Locate the cell with the specified text and output its [x, y] center coordinate. 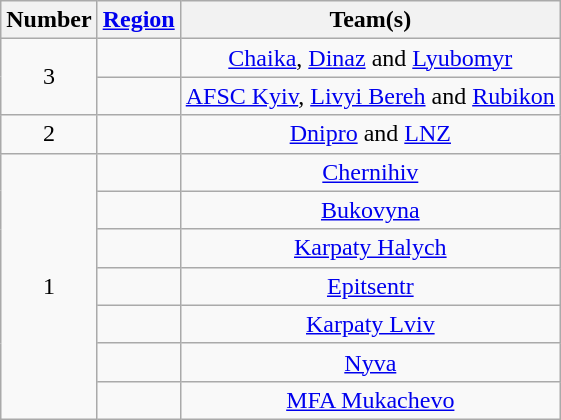
Number [49, 20]
1 [49, 286]
3 [49, 77]
Chaika, Dinaz and Lyubomyr [370, 58]
Region [138, 20]
2 [49, 134]
Nyva [370, 362]
Karpaty Halych [370, 248]
Team(s) [370, 20]
MFA Mukachevo [370, 400]
AFSC Kyiv, Livyi Bereh and Rubikon [370, 96]
Karpaty Lviv [370, 324]
Dnipro and LNZ [370, 134]
Epitsentr [370, 286]
Chernihiv [370, 172]
Bukovyna [370, 210]
